Locate the cell with the specified text and output its (x, y) center coordinate. 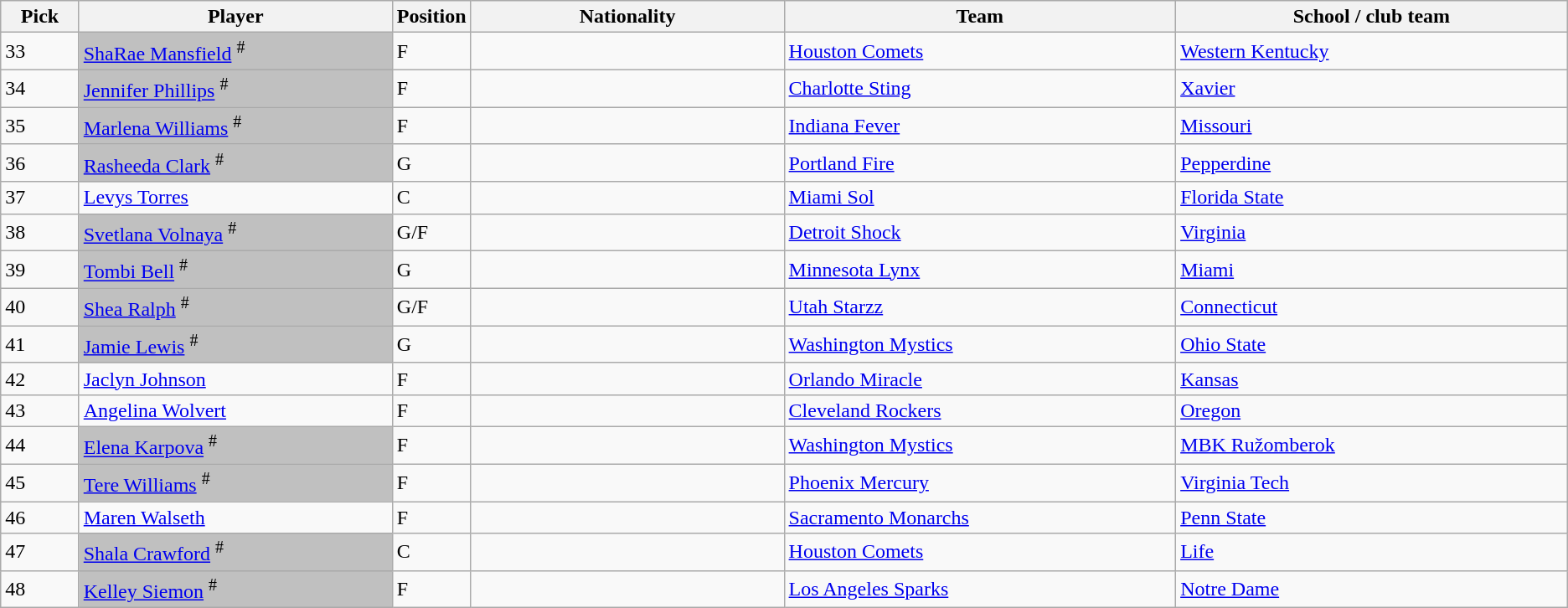
33 (40, 52)
Miami (1372, 270)
Connecticut (1372, 307)
47 (40, 553)
Life (1372, 553)
Missouri (1372, 126)
Shea Ralph # (235, 307)
39 (40, 270)
Levys Torres (235, 198)
Western Kentucky (1372, 52)
Tombi Bell # (235, 270)
Virginia (1372, 233)
Cleveland Rockers (980, 410)
Kelley Siemon # (235, 590)
Miami Sol (980, 198)
Tere Williams # (235, 482)
Indiana Fever (980, 126)
36 (40, 162)
Shala Crawford # (235, 553)
Charlotte Sting (980, 89)
46 (40, 518)
42 (40, 379)
48 (40, 590)
Virginia Tech (1372, 482)
Ohio State (1372, 345)
38 (40, 233)
Orlando Miracle (980, 379)
41 (40, 345)
Maren Walseth (235, 518)
Florida State (1372, 198)
Los Angeles Sparks (980, 590)
Xavier (1372, 89)
Minnesota Lynx (980, 270)
37 (40, 198)
Position (431, 17)
43 (40, 410)
Jamie Lewis # (235, 345)
Penn State (1372, 518)
45 (40, 482)
Kansas (1372, 379)
Oregon (1372, 410)
40 (40, 307)
Angelina Wolvert (235, 410)
MBK Ružomberok (1372, 446)
35 (40, 126)
Detroit Shock (980, 233)
Team (980, 17)
Sacramento Monarchs (980, 518)
Svetlana Volnaya # (235, 233)
Notre Dame (1372, 590)
Player (235, 17)
44 (40, 446)
Jaclyn Johnson (235, 379)
ShaRae Mansfield # (235, 52)
34 (40, 89)
Pick (40, 17)
Pepperdine (1372, 162)
Marlena Williams # (235, 126)
Rasheeda Clark # (235, 162)
Nationality (627, 17)
Elena Karpova # (235, 446)
Jennifer Phillips # (235, 89)
Phoenix Mercury (980, 482)
Portland Fire (980, 162)
School / club team (1372, 17)
Utah Starzz (980, 307)
